Find where the given text appears and provide that cell's center as [X, Y] coordinate. 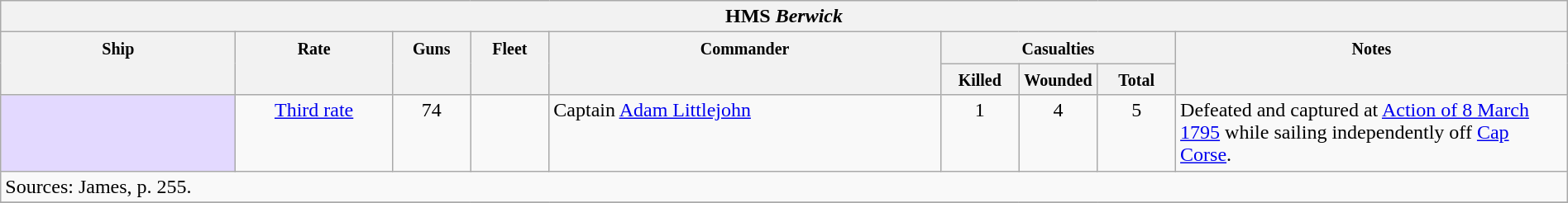
Total [1136, 79]
Commander [745, 64]
Ship [118, 64]
74 [432, 133]
1 [979, 133]
Killed [979, 79]
Third rate [314, 133]
5 [1136, 133]
Guns [432, 64]
HMS Berwick [784, 17]
Fleet [509, 64]
Defeated and captured at Action of 8 March 1795 while sailing independently off Cap Corse. [1372, 133]
Rate [314, 64]
Sources: James, p. 255. [784, 186]
Notes [1372, 64]
Casualties [1058, 48]
Captain Adam Littlejohn [745, 133]
Wounded [1059, 79]
4 [1059, 133]
